Return the [x, y] coordinate for the center point of the cell that contains the specified text.  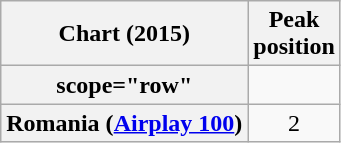
Romania (Airplay 100) [124, 123]
Peakposition [294, 34]
2 [294, 123]
scope="row" [124, 85]
Chart (2015) [124, 34]
